Extract the (X, Y) coordinate from the center of the cell holding the provided text.  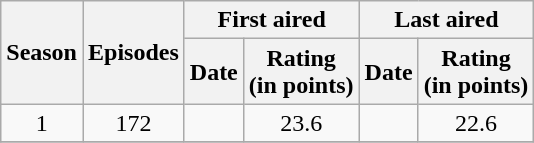
1 (42, 123)
172 (133, 123)
Episodes (133, 52)
First aired (272, 20)
22.6 (476, 123)
Last aired (446, 20)
23.6 (301, 123)
Season (42, 52)
